Scan for the cell matching the given text and deliver its (X, Y) coordinate at center. 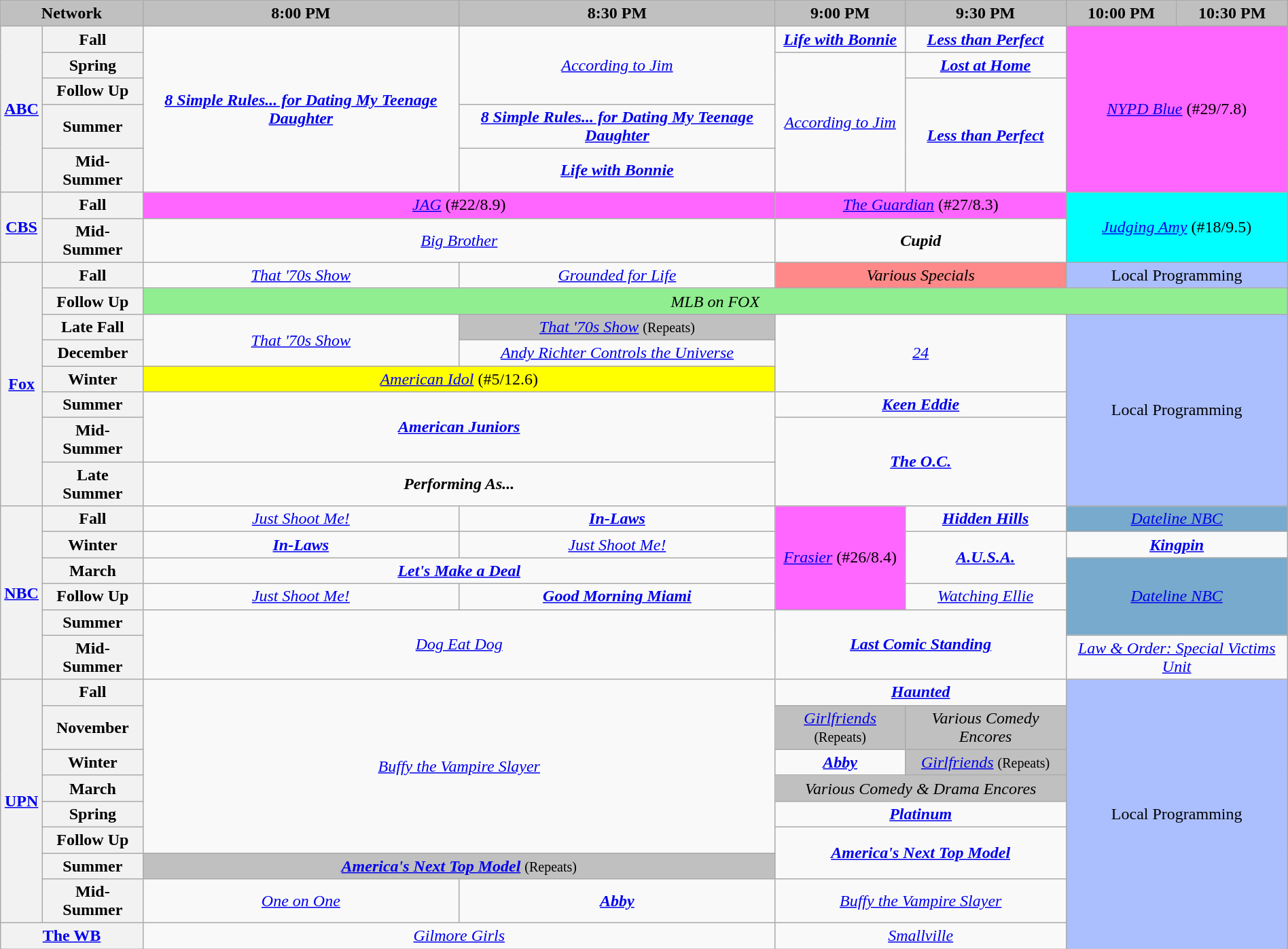
Various Comedy Encores (985, 727)
Kingpin (1177, 545)
Watching Ellie (985, 596)
Various Specials (920, 275)
Haunted (920, 692)
Big Brother (459, 240)
Dog Eat Dog (459, 644)
November (92, 727)
NYPD Blue (#29/7.8) (1177, 109)
Performing As... (459, 484)
Network (72, 14)
A.U.S.A. (985, 558)
Smallville (920, 936)
The O.C. (920, 462)
Cupid (920, 240)
MLB on FOX (715, 301)
Hidden Hills (985, 519)
Late Summer (92, 484)
24 (920, 353)
JAG (#22/8.9) (459, 205)
Grounded for Life (618, 275)
Gilmore Girls (459, 936)
Last Comic Standing (920, 644)
ABC (22, 109)
9:30 PM (985, 14)
UPN (22, 801)
10:30 PM (1232, 14)
America's Next Top Model (Repeats) (459, 866)
Good Morning Miami (618, 596)
NBC (22, 592)
America's Next Top Model (920, 853)
Fox (22, 384)
Judging Amy (#18/9.5) (1177, 227)
Frasier (#26/8.4) (840, 558)
Law & Order: Special Victims Unit (1177, 658)
The WB (72, 936)
Andy Richter Controls the Universe (618, 353)
Various Comedy & Drama Encores (920, 788)
Let's Make a Deal (459, 571)
10:00 PM (1121, 14)
8:30 PM (618, 14)
Keen Eddie (920, 405)
One on One (300, 901)
December (92, 353)
Platinum (920, 814)
CBS (22, 227)
American Idol (#5/12.6) (459, 378)
9:00 PM (840, 14)
That '70s Show (Repeats) (618, 327)
8:00 PM (300, 14)
Late Fall (92, 327)
The Guardian (#27/8.3) (920, 205)
Lost at Home (985, 65)
American Juniors (459, 427)
